Find where the given text appears and provide that cell's center as (X, Y) coordinate. 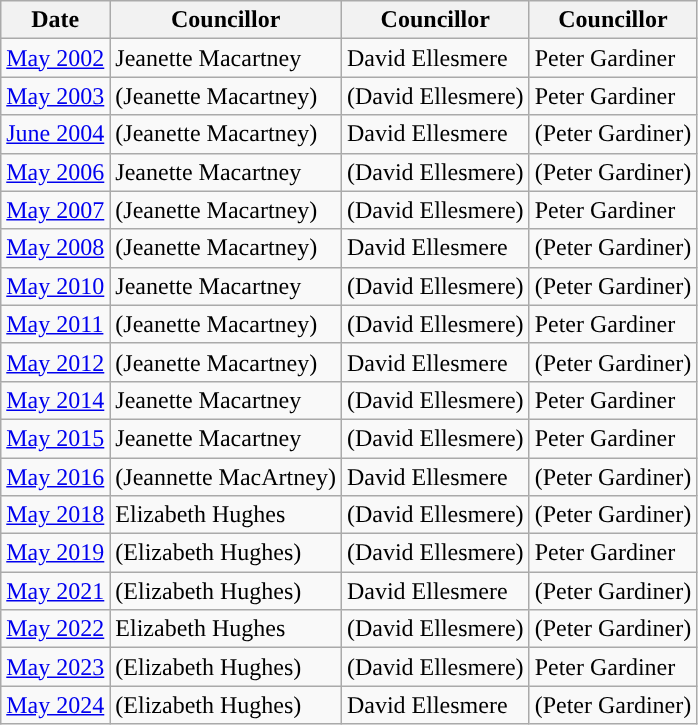
May 2003 (56, 96)
May 2016 (56, 477)
Date (56, 20)
May 2019 (56, 553)
June 2004 (56, 134)
(Jeannette MacArtney) (226, 477)
May 2007 (56, 210)
May 2008 (56, 248)
May 2014 (56, 400)
May 2021 (56, 591)
May 2002 (56, 58)
May 2023 (56, 667)
May 2022 (56, 629)
May 2018 (56, 515)
May 2012 (56, 362)
May 2024 (56, 705)
May 2010 (56, 286)
May 2015 (56, 438)
May 2006 (56, 172)
May 2011 (56, 324)
